Output the (x, y) coordinate of the center of the cell containing the given text.  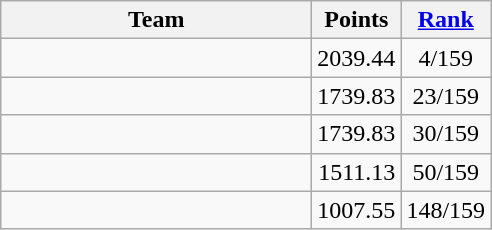
148/159 (446, 210)
4/159 (446, 58)
1511.13 (356, 172)
Rank (446, 20)
23/159 (446, 96)
1007.55 (356, 210)
Points (356, 20)
2039.44 (356, 58)
30/159 (446, 134)
50/159 (446, 172)
Team (156, 20)
